Identify which cell holds the provided text, then report its (x, y) central coordinate. 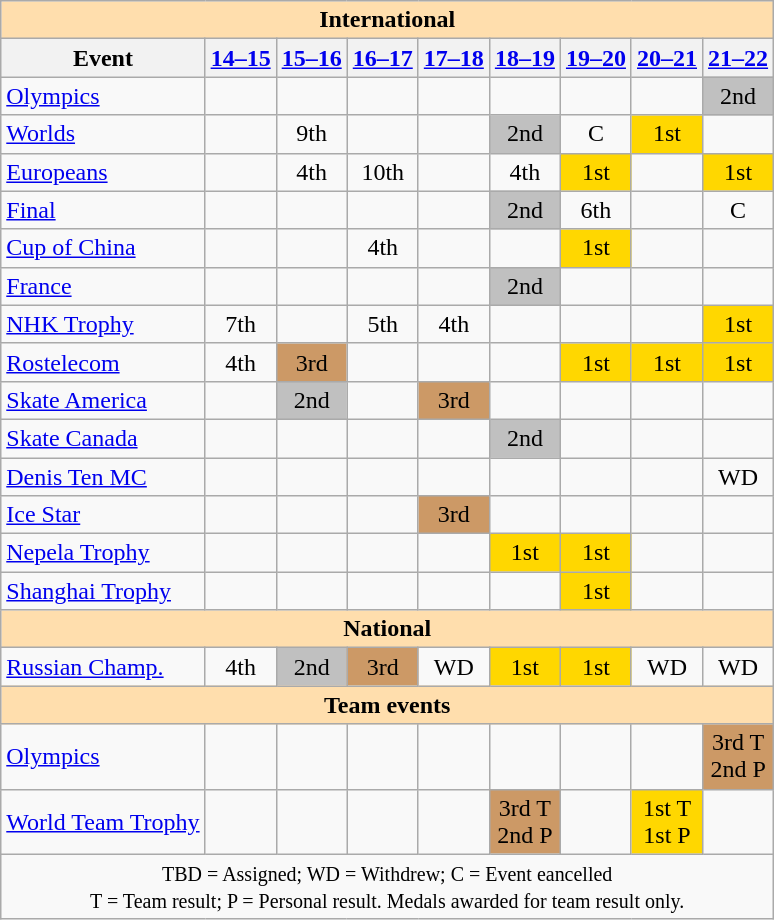
15–16 (312, 58)
5th (382, 324)
9th (312, 134)
Skate Canada (103, 438)
Team events (388, 705)
20–21 (666, 58)
16–17 (382, 58)
Worlds (103, 134)
International (388, 20)
21–22 (738, 58)
Rostelecom (103, 362)
Event (103, 58)
Nepela Trophy (103, 553)
World Team Trophy (103, 822)
Europeans (103, 172)
Shanghai Trophy (103, 591)
6th (596, 210)
14–15 (240, 58)
19–20 (596, 58)
Russian Champ. (103, 667)
17–18 (454, 58)
1st T 1st P (666, 822)
10th (382, 172)
National (388, 629)
TBD = Assigned; WD = Withdrew; C = Event eancelled T = Team result; P = Personal result. Medals awarded for team result only. (388, 886)
Final (103, 210)
Denis Ten MC (103, 477)
18–19 (524, 58)
Ice Star (103, 515)
7th (240, 324)
France (103, 286)
Skate America (103, 400)
Cup of China (103, 248)
NHK Trophy (103, 324)
